Pinpoint the cell where the given text exists, returning its (x, y) midpoint coordinate. 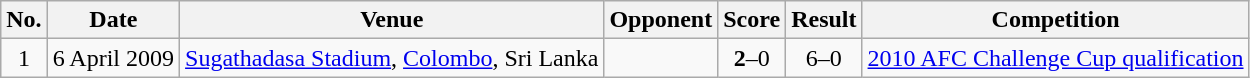
Venue (392, 20)
Score (752, 20)
2–0 (752, 58)
Sugathadasa Stadium, Colombo, Sri Lanka (392, 58)
Date (113, 20)
1 (24, 58)
2010 AFC Challenge Cup qualification (1056, 58)
No. (24, 20)
6 April 2009 (113, 58)
Result (824, 20)
Opponent (661, 20)
Competition (1056, 20)
6–0 (824, 58)
